Determine the [X, Y] coordinate at the center of the cell enclosing the given text.  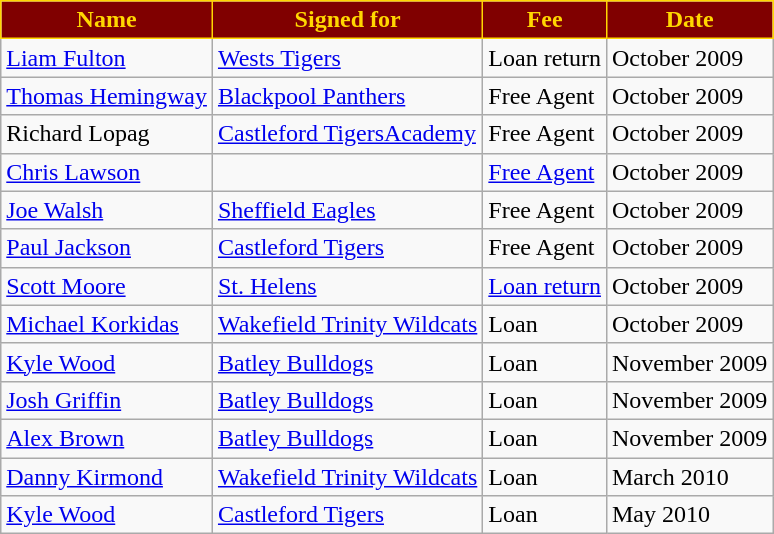
Blackpool Panthers [347, 96]
Thomas Hemingway [107, 96]
St. Helens [347, 286]
Castleford TigersAcademy [347, 134]
Paul Jackson [107, 248]
Scott Moore [107, 286]
Liam Fulton [107, 58]
Chris Lawson [107, 172]
Date [689, 20]
Fee [545, 20]
Signed for [347, 20]
Sheffield Eagles [347, 210]
Name [107, 20]
Josh Griffin [107, 400]
Richard Lopag [107, 134]
Wests Tigers [347, 58]
March 2010 [689, 477]
Alex Brown [107, 438]
May 2010 [689, 515]
Danny Kirmond [107, 477]
Michael Korkidas [107, 324]
Joe Walsh [107, 210]
